Capture the cell that displays the provided text and extract its [X, Y] central coordinate. 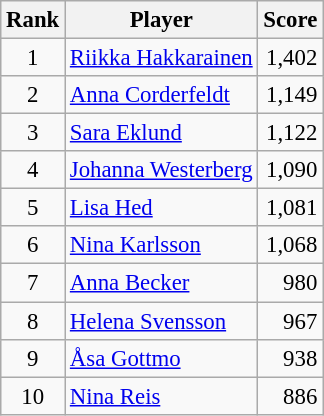
938 [290, 358]
5 [33, 208]
Anna Corderfeldt [162, 95]
Riikka Hakkarainen [162, 58]
1,122 [290, 133]
886 [290, 396]
3 [33, 133]
Anna Becker [162, 283]
Johanna Westerberg [162, 170]
967 [290, 321]
1 [33, 58]
1,149 [290, 95]
7 [33, 283]
Helena Svensson [162, 321]
9 [33, 358]
2 [33, 95]
Åsa Gottmo [162, 358]
1,090 [290, 170]
Nina Karlsson [162, 245]
Nina Reis [162, 396]
10 [33, 396]
980 [290, 283]
1,402 [290, 58]
8 [33, 321]
Sara Eklund [162, 133]
Score [290, 20]
1,081 [290, 208]
4 [33, 170]
1,068 [290, 245]
6 [33, 245]
Rank [33, 20]
Player [162, 20]
Lisa Hed [162, 208]
